Return the (x, y) coordinate for the center point of the cell that contains the specified text.  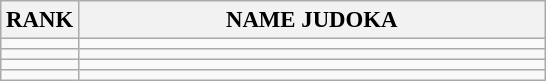
NAME JUDOKA (312, 20)
RANK (40, 20)
